Determine the (x, y) coordinate at the center of the cell enclosing the given text.  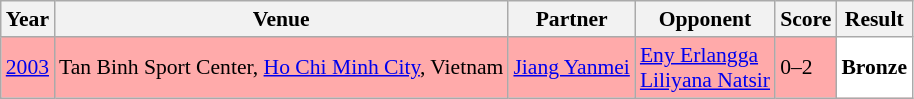
Eny Erlangga Liliyana Natsir (705, 68)
0–2 (806, 68)
Opponent (705, 19)
2003 (28, 68)
Bronze (874, 68)
Venue (281, 19)
Jiang Yanmei (571, 68)
Result (874, 19)
Year (28, 19)
Partner (571, 19)
Score (806, 19)
Tan Binh Sport Center, Ho Chi Minh City, Vietnam (281, 68)
